Detect which cell encompasses the target text, then output its [X, Y] center coordinate. 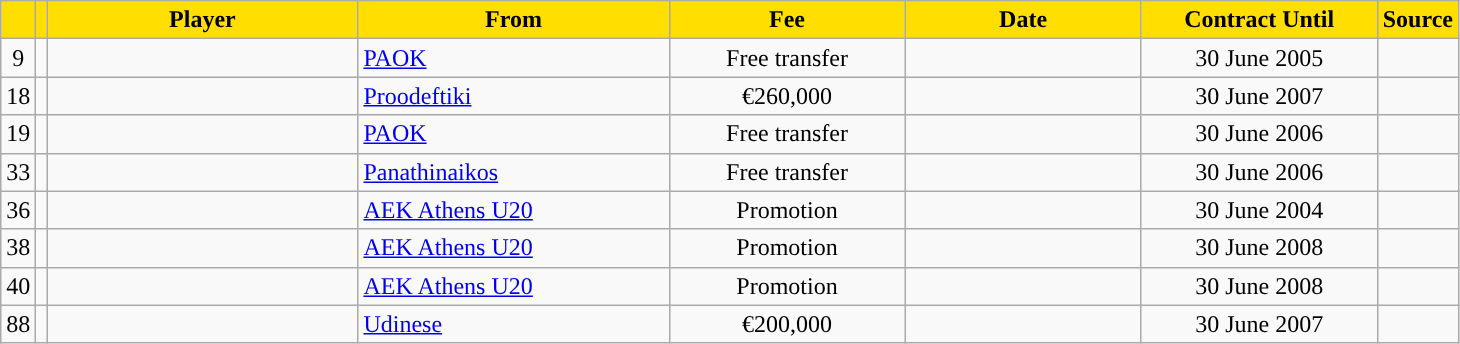
Player [202, 20]
88 [18, 324]
Contract Until [1259, 20]
From [514, 20]
38 [18, 248]
30 June 2004 [1259, 210]
9 [18, 58]
Proodeftiki [514, 96]
19 [18, 134]
€200,000 [787, 324]
Fee [787, 20]
Source [1418, 20]
30 June 2005 [1259, 58]
36 [18, 210]
€260,000 [787, 96]
Panathinaikos [514, 172]
18 [18, 96]
40 [18, 286]
Udinese [514, 324]
Date [1023, 20]
33 [18, 172]
